Output the (x, y) coordinate of the center of the cell containing the given text.  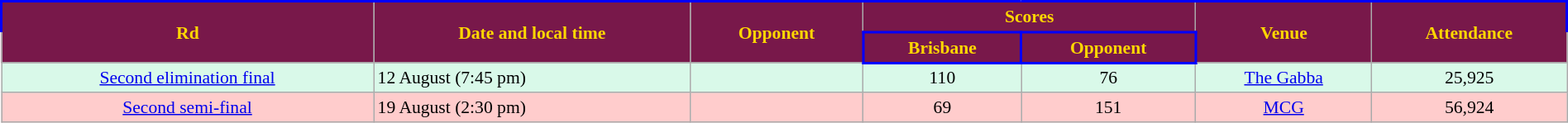
110 (943, 78)
25,925 (1470, 78)
Second semi-final (188, 108)
76 (1108, 78)
56,924 (1470, 108)
19 August (2:30 pm) (533, 108)
Rd (188, 32)
151 (1108, 108)
69 (943, 108)
Venue (1284, 32)
12 August (7:45 pm) (533, 78)
Scores (1030, 17)
Date and local time (533, 32)
MCG (1284, 108)
Attendance (1470, 32)
Second elimination final (188, 78)
Brisbane (943, 48)
The Gabba (1284, 78)
